Determine the (x, y) coordinate at the center of the cell enclosing the given text.  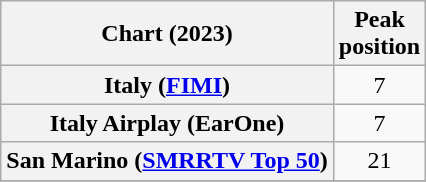
Italy (FIMI) (168, 85)
Chart (2023) (168, 34)
Italy Airplay (EarOne) (168, 123)
San Marino (SMRRTV Top 50) (168, 161)
21 (379, 161)
Peakposition (379, 34)
